From the cell containing the given text, extract its center point as [x, y] coordinate. 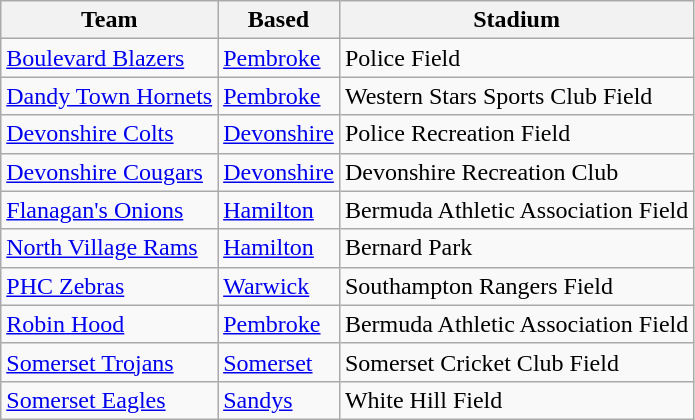
Team [110, 20]
PHC Zebras [110, 286]
Somerset Trojans [110, 362]
White Hill Field [516, 400]
Somerset [279, 362]
Dandy Town Hornets [110, 96]
Warwick [279, 286]
Police Recreation Field [516, 134]
Bernard Park [516, 248]
Police Field [516, 58]
Devonshire Cougars [110, 172]
Based [279, 20]
North Village Rams [110, 248]
Sandys [279, 400]
Devonshire Recreation Club [516, 172]
Southampton Rangers Field [516, 286]
Somerset Cricket Club Field [516, 362]
Devonshire Colts [110, 134]
Stadium [516, 20]
Boulevard Blazers [110, 58]
Western Stars Sports Club Field [516, 96]
Somerset Eagles [110, 400]
Flanagan's Onions [110, 210]
Robin Hood [110, 324]
